Return the (x, y) coordinate for the center point of the cell that contains the specified text.  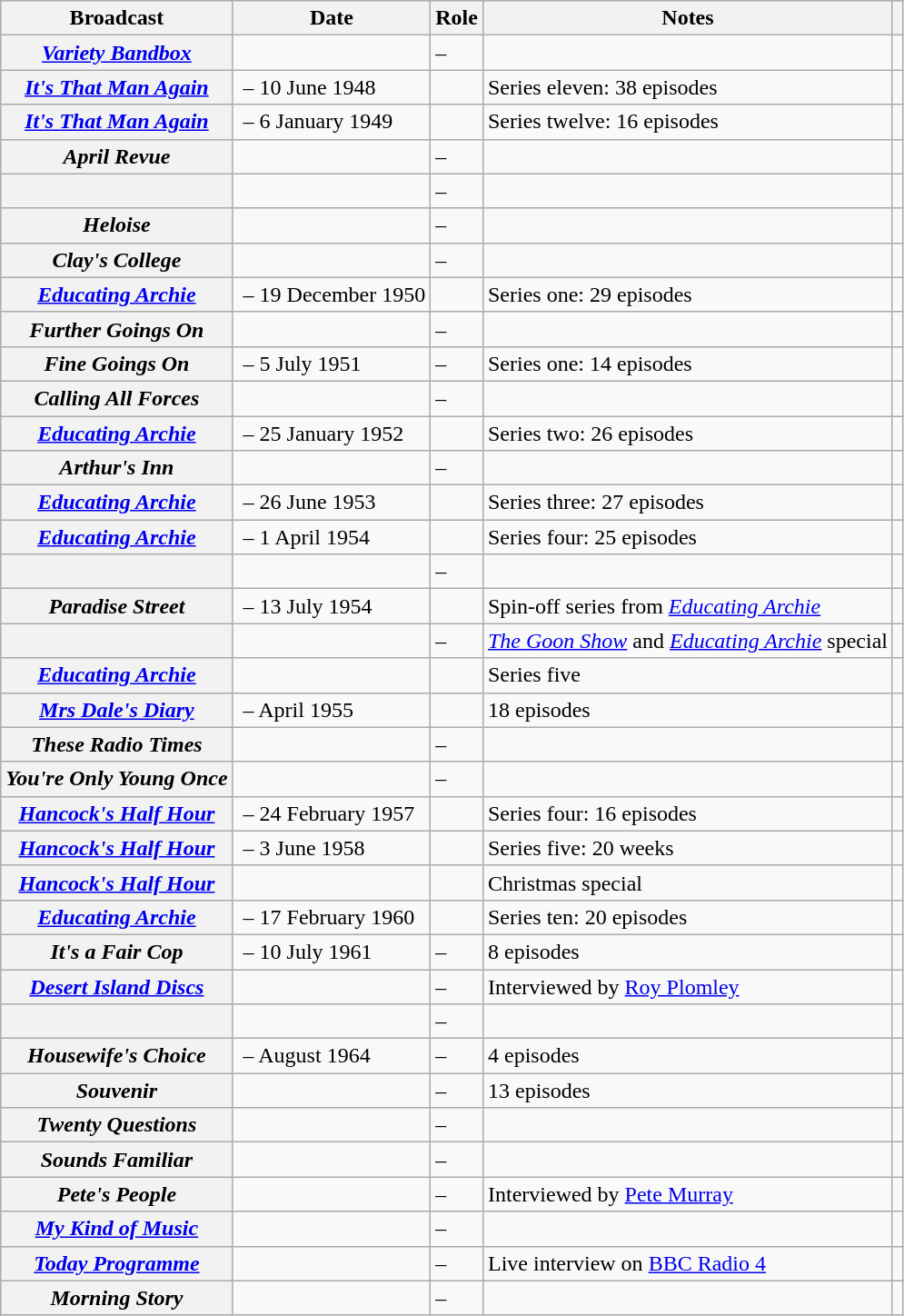
– 25 January 1952 (332, 434)
Interviewed by Pete Murray (687, 1194)
Role (457, 18)
Series three: 27 episodes (687, 503)
The Goon Show and Educating Archie special (687, 641)
Mrs Dale's Diary (116, 710)
Series four: 25 episodes (687, 537)
– 5 July 1951 (332, 364)
Series eleven: 38 episodes (687, 87)
– 24 February 1957 (332, 813)
It's a Fair Cop (116, 952)
Calling All Forces (116, 398)
Series five: 20 weeks (687, 848)
18 episodes (687, 710)
Twenty Questions (116, 1125)
– 10 June 1948 (332, 87)
Sounds Familiar (116, 1160)
My Kind of Music (116, 1229)
Spin-off series from Educating Archie (687, 606)
Clay's College (116, 260)
These Radio Times (116, 744)
Heloise (116, 225)
Arthur's Inn (116, 468)
– 26 June 1953 (332, 503)
April Revue (116, 156)
4 episodes (687, 1056)
Housewife's Choice (116, 1056)
Today Programme (116, 1263)
Paradise Street (116, 606)
Date (332, 18)
Pete's People (116, 1194)
8 episodes (687, 952)
You're Only Young Once (116, 779)
Interviewed by Roy Plomley (687, 986)
Christmas special (687, 882)
Further Goings On (116, 329)
13 episodes (687, 1091)
– 17 February 1960 (332, 917)
Series two: 26 episodes (687, 434)
– August 1964 (332, 1056)
Series twelve: 16 episodes (687, 122)
Series five (687, 675)
Live interview on BBC Radio 4 (687, 1263)
– 6 January 1949 (332, 122)
Series one: 29 episodes (687, 294)
Fine Goings On (116, 364)
– 13 July 1954 (332, 606)
Series ten: 20 episodes (687, 917)
– 10 July 1961 (332, 952)
Desert Island Discs (116, 986)
Notes (687, 18)
– 3 June 1958 (332, 848)
Broadcast (116, 18)
Variety Bandbox (116, 53)
Souvenir (116, 1091)
Series four: 16 episodes (687, 813)
– April 1955 (332, 710)
Morning Story (116, 1298)
– 19 December 1950 (332, 294)
Series one: 14 episodes (687, 364)
– 1 April 1954 (332, 537)
